Scan for the cell matching the given text and deliver its [x, y] coordinate at center. 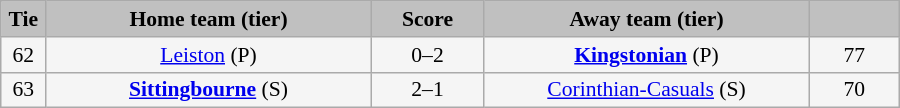
Sittingbourne (S) [209, 90]
0–2 [427, 55]
62 [24, 55]
Corinthian-Casuals (S) [647, 90]
63 [24, 90]
Leiston (P) [209, 55]
70 [854, 90]
Away team (tier) [647, 19]
Kingstonian (P) [647, 55]
2–1 [427, 90]
Score [427, 19]
77 [854, 55]
Home team (tier) [209, 19]
Tie [24, 19]
